Scan for the cell matching the given text and deliver its (X, Y) coordinate at center. 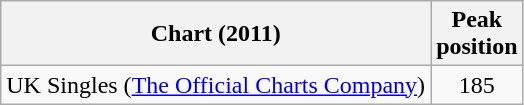
185 (477, 85)
Chart (2011) (216, 34)
Peakposition (477, 34)
UK Singles (The Official Charts Company) (216, 85)
